Detect which cell encompasses the target text, then output its (X, Y) center coordinate. 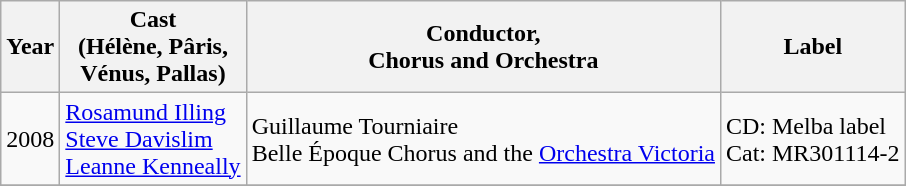
Rosamund IllingSteve Davislim Leanne Kenneally (153, 139)
Conductor,Chorus and Orchestra (483, 47)
Year (30, 47)
CD: Melba label Cat: MR301114-2 (812, 139)
2008 (30, 139)
Guillaume Tourniaire Belle Époque Chorus and the Orchestra Victoria (483, 139)
Cast (Hélène, Pâris,Vénus, Pallas) (153, 47)
Label (812, 47)
